Locate the cell with the specified text and output its (X, Y) center coordinate. 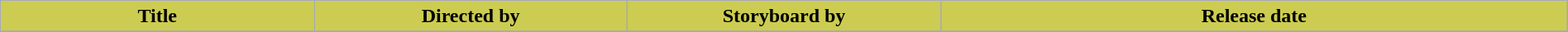
Title (157, 16)
Storyboard by (784, 16)
Directed by (471, 16)
Release date (1254, 16)
